Capture the cell that displays the provided text and extract its (x, y) central coordinate. 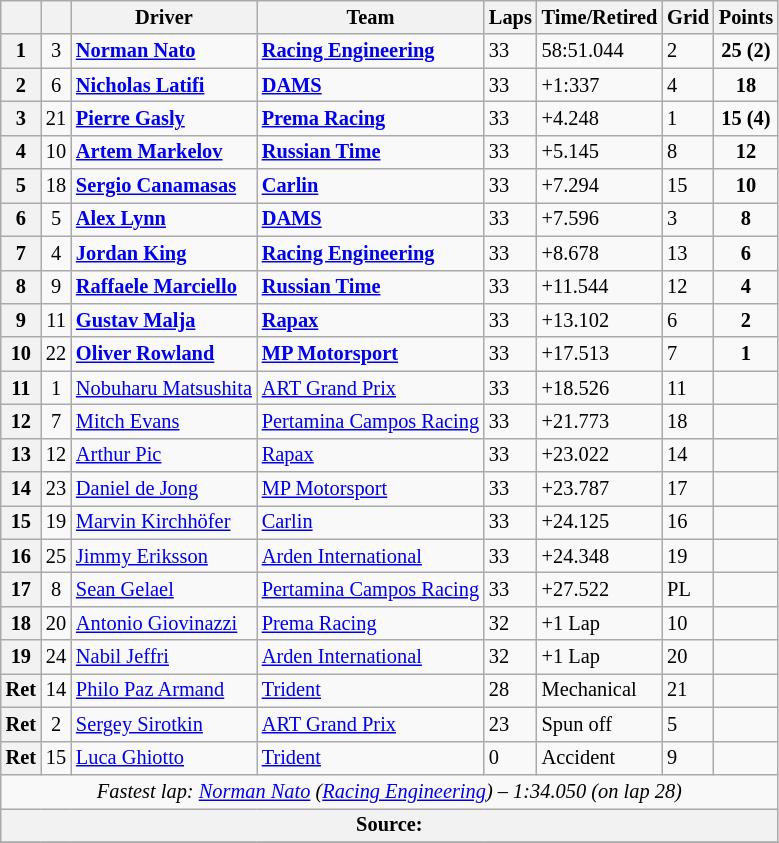
25 (2) (746, 51)
Mechanical (600, 690)
Philo Paz Armand (164, 690)
Jimmy Eriksson (164, 556)
25 (56, 556)
+24.125 (600, 522)
+4.248 (600, 118)
+27.522 (600, 589)
58:51.044 (600, 51)
Jordan King (164, 253)
Driver (164, 17)
15 (4) (746, 118)
Sergio Canamasas (164, 186)
Nobuharu Matsushita (164, 388)
Daniel de Jong (164, 489)
Nabil Jeffri (164, 657)
Nicholas Latifi (164, 85)
+7.596 (600, 219)
Alex Lynn (164, 219)
Sergey Sirotkin (164, 724)
+1:337 (600, 85)
+21.773 (600, 421)
Accident (600, 758)
Sean Gelael (164, 589)
Antonio Giovinazzi (164, 623)
Oliver Rowland (164, 354)
Luca Ghiotto (164, 758)
Mitch Evans (164, 421)
Marvin Kirchhöfer (164, 522)
22 (56, 354)
Raffaele Marciello (164, 287)
Grid (688, 17)
+5.145 (600, 152)
28 (510, 690)
Pierre Gasly (164, 118)
Source: (390, 825)
+17.513 (600, 354)
+24.348 (600, 556)
+18.526 (600, 388)
Arthur Pic (164, 455)
+23.787 (600, 489)
Time/Retired (600, 17)
+23.022 (600, 455)
0 (510, 758)
Laps (510, 17)
24 (56, 657)
+7.294 (600, 186)
Spun off (600, 724)
PL (688, 589)
Gustav Malja (164, 320)
+13.102 (600, 320)
Fastest lap: Norman Nato (Racing Engineering) – 1:34.050 (on lap 28) (390, 791)
Artem Markelov (164, 152)
+11.544 (600, 287)
Norman Nato (164, 51)
Team (370, 17)
Points (746, 17)
+8.678 (600, 253)
